Return [x, y] of the center of cell containing provided text 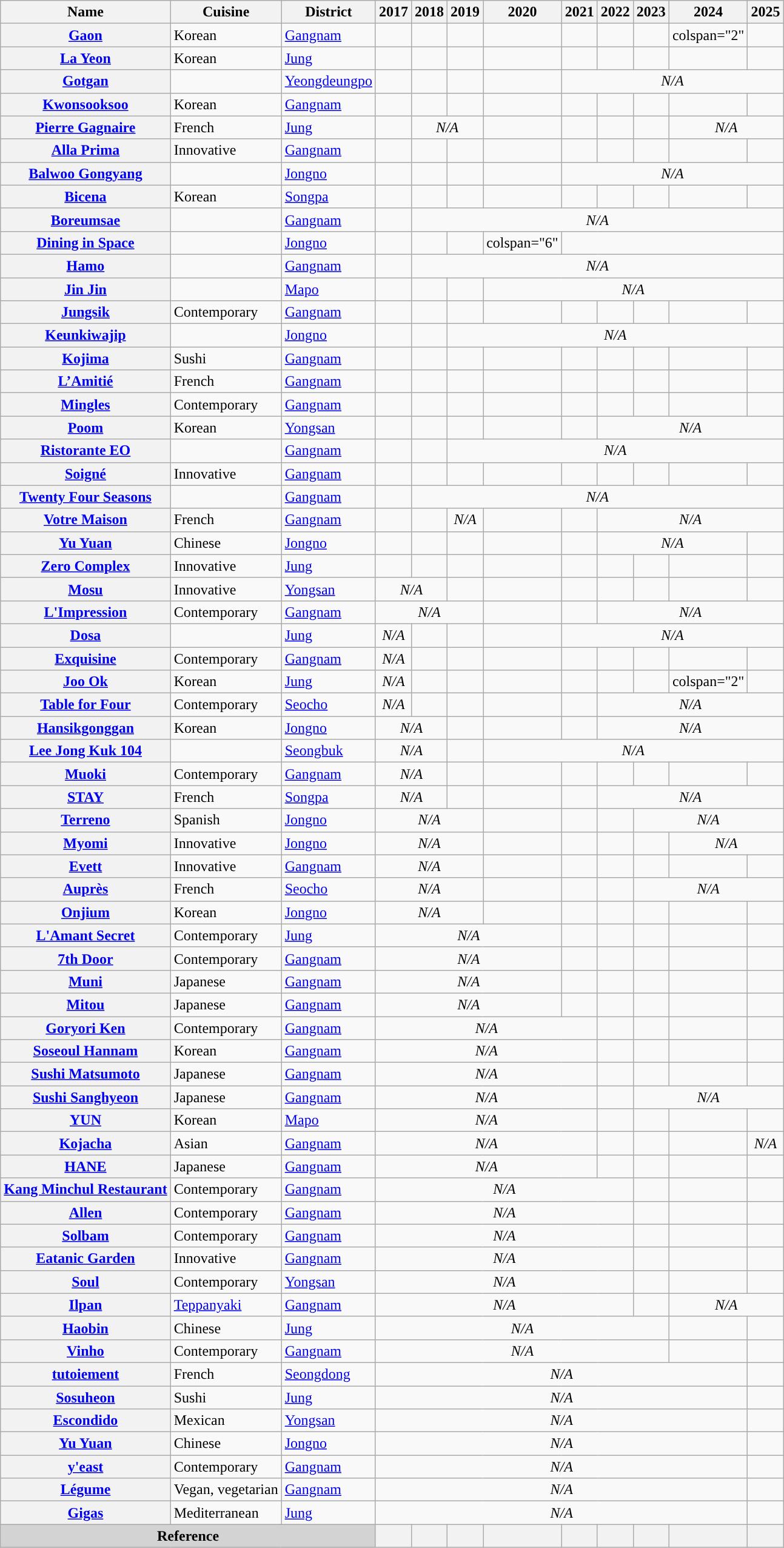
Twenty Four Seasons [85, 497]
Légume [85, 1490]
Name [85, 12]
Goryori Ken [85, 1028]
Soseoul Hannam [85, 1051]
Kwonsooksoo [85, 104]
Muoki [85, 774]
2023 [651, 12]
YUN [85, 1120]
Kang Minchul Restaurant [85, 1190]
Solbam [85, 1236]
Gigas [85, 1513]
Lee Jong Kuk 104 [85, 751]
2020 [523, 12]
Vegan, vegetarian [226, 1490]
tutoiement [85, 1374]
Table for Four [85, 705]
Myomi [85, 843]
Soul [85, 1282]
STAY [85, 797]
y'east [85, 1467]
La Yeon [85, 58]
Sosuheon [85, 1397]
Sushi Sanghyeon [85, 1097]
Terreno [85, 820]
2024 [708, 12]
Boreumsae [85, 220]
Hansikgonggan [85, 728]
colspan="6" [523, 243]
Asian [226, 1143]
Gaon [85, 35]
Eatanic Garden [85, 1259]
Jin Jin [85, 289]
Teppanyaki [226, 1305]
Cuisine [226, 12]
Allen [85, 1213]
L'Impression [85, 612]
7th Door [85, 958]
Sushi Matsumoto [85, 1074]
Evett [85, 866]
Dosa [85, 635]
District [329, 12]
Joo Ok [85, 682]
Auprès [85, 889]
Jungsik [85, 312]
L’Amitié [85, 382]
Kojima [85, 358]
Spanish [226, 820]
Haobin [85, 1328]
Muni [85, 981]
Mitou [85, 1005]
2017 [393, 12]
Hamo [85, 266]
Escondido [85, 1421]
Dining in Space [85, 243]
2018 [429, 12]
Gotgan [85, 81]
Mingles [85, 405]
Mexican [226, 1421]
Mediterranean [226, 1513]
Onjium [85, 912]
Bicena [85, 197]
Reference [188, 1536]
Pierre Gagnaire [85, 127]
Yeongdeungpo [329, 81]
Keunkiwajip [85, 335]
Poom [85, 428]
Seongdong [329, 1374]
Vinho [85, 1351]
2022 [615, 12]
Balwoo Gongyang [85, 173]
Ristorante EO [85, 451]
L'Amant Secret [85, 935]
Kojacha [85, 1143]
HANE [85, 1166]
2021 [580, 12]
Soigné [85, 474]
Alla Prima [85, 150]
2025 [765, 12]
Votre Maison [85, 520]
Mosu [85, 589]
Ilpan [85, 1305]
Seongbuk [329, 751]
Exquisine [85, 658]
Zero Complex [85, 566]
2019 [466, 12]
